From the cell containing the given text, extract its center point as [x, y] coordinate. 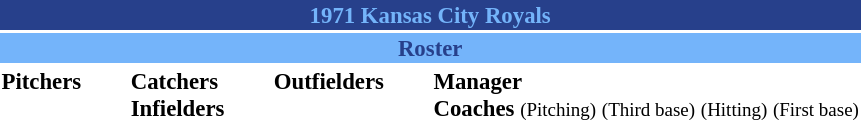
Roster [430, 48]
1971 Kansas City Royals [430, 15]
